Extract the [x, y] coordinate from the center of the cell holding the provided text.  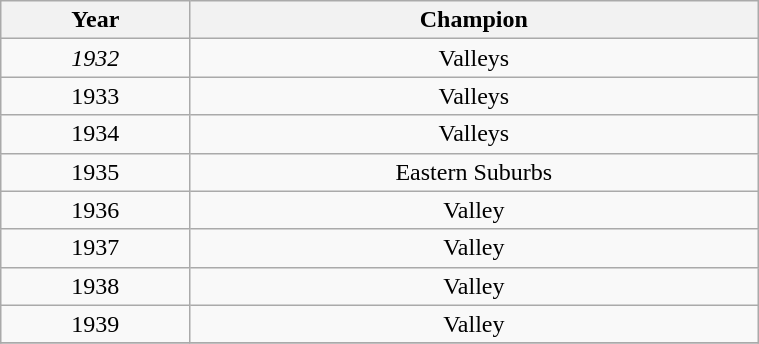
1939 [96, 324]
Eastern Suburbs [474, 172]
1938 [96, 286]
1932 [96, 58]
Champion [474, 20]
1936 [96, 210]
1933 [96, 96]
1937 [96, 248]
Year [96, 20]
1935 [96, 172]
1934 [96, 134]
